Return the (X, Y) coordinate for the center point of the cell that contains the specified text.  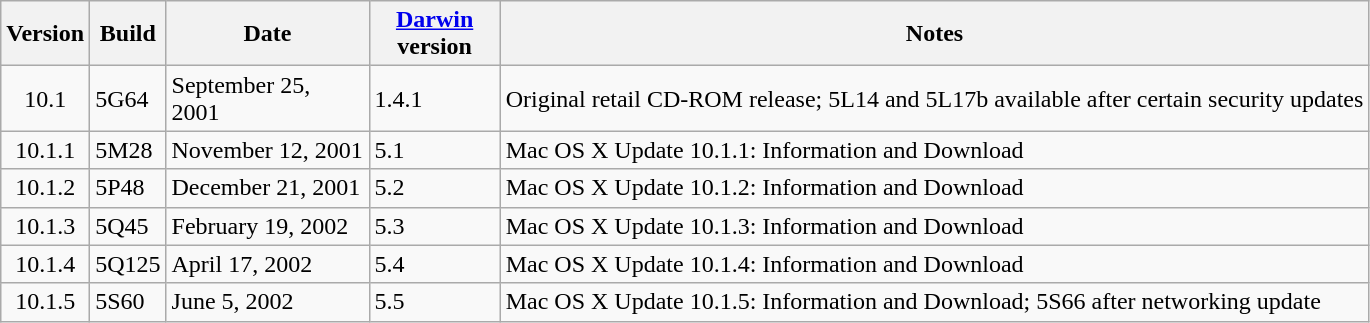
April 17, 2002 (268, 264)
September 25, 2001 (268, 98)
5.1 (434, 150)
5.4 (434, 264)
December 21, 2001 (268, 188)
Mac OS X Update 10.1.1: Information and Download (934, 150)
Mac OS X Update 10.1.3: Information and Download (934, 226)
5.2 (434, 188)
Mac OS X Update 10.1.5: Information and Download; 5S66 after networking update (934, 302)
5.3 (434, 226)
10.1.1 (46, 150)
Notes (934, 34)
10.1.3 (46, 226)
5Q125 (128, 264)
5S60 (128, 302)
5.5 (434, 302)
5M28 (128, 150)
10.1.2 (46, 188)
10.1.4 (46, 264)
10.1 (46, 98)
Darwin version (434, 34)
Build (128, 34)
Mac OS X Update 10.1.2: Information and Download (934, 188)
June 5, 2002 (268, 302)
5P48 (128, 188)
1.4.1 (434, 98)
Version (46, 34)
5Q45 (128, 226)
Original retail CD-ROM release; 5L14 and 5L17b available after certain security updates (934, 98)
Mac OS X Update 10.1.4: Information and Download (934, 264)
Date (268, 34)
November 12, 2001 (268, 150)
10.1.5 (46, 302)
5G64 (128, 98)
February 19, 2002 (268, 226)
